Determine the (x, y) coordinate at the center of the cell enclosing the given text.  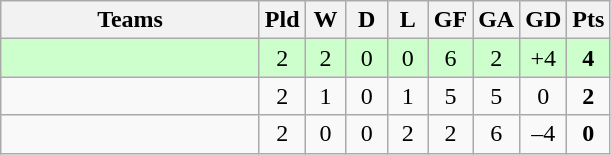
D (366, 20)
+4 (544, 58)
Pts (588, 20)
Teams (130, 20)
L (408, 20)
GF (450, 20)
–4 (544, 134)
GD (544, 20)
Pld (282, 20)
W (326, 20)
GA (496, 20)
4 (588, 58)
